Identify which cell holds the provided text, then report its [x, y] central coordinate. 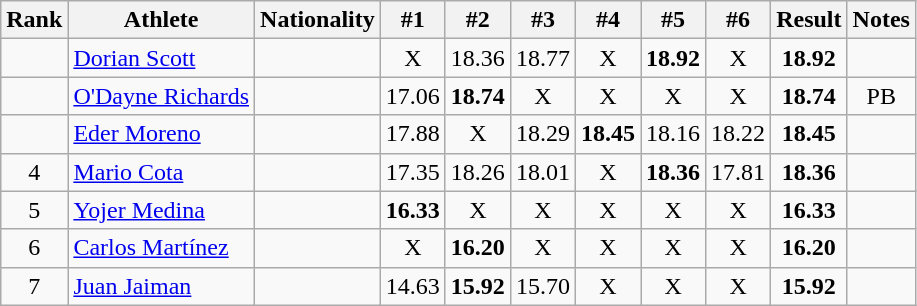
5 [34, 210]
Yojer Medina [162, 210]
4 [34, 172]
Carlos Martínez [162, 248]
Eder Moreno [162, 134]
18.16 [674, 134]
#1 [412, 20]
O'Dayne Richards [162, 96]
#6 [738, 20]
15.70 [542, 286]
18.01 [542, 172]
Athlete [162, 20]
18.26 [478, 172]
Juan Jaiman [162, 286]
Dorian Scott [162, 58]
#4 [608, 20]
17.88 [412, 134]
17.35 [412, 172]
#5 [674, 20]
PB [881, 96]
#3 [542, 20]
17.06 [412, 96]
Nationality [318, 20]
6 [34, 248]
#2 [478, 20]
18.22 [738, 134]
17.81 [738, 172]
Result [809, 20]
7 [34, 286]
14.63 [412, 286]
18.29 [542, 134]
Notes [881, 20]
Mario Cota [162, 172]
18.77 [542, 58]
Rank [34, 20]
